Capture the cell that displays the provided text and extract its (x, y) central coordinate. 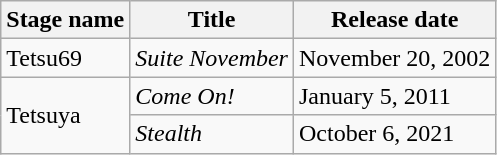
January 5, 2011 (394, 96)
Title (212, 20)
October 6, 2021 (394, 134)
Come On! (212, 96)
Release date (394, 20)
Tetsu69 (66, 58)
Suite November (212, 58)
November 20, 2002 (394, 58)
Tetsuya (66, 115)
Stage name (66, 20)
Stealth (212, 134)
